Output the (x, y) coordinate of the center of the cell containing the given text.  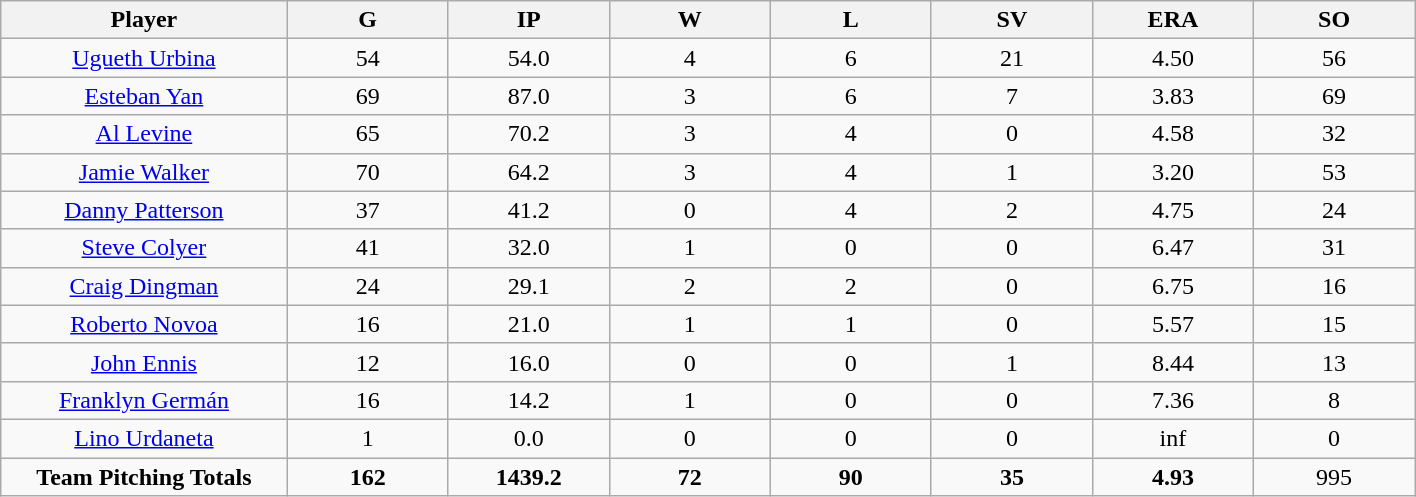
John Ennis (144, 362)
41.2 (528, 210)
32.0 (528, 248)
90 (850, 477)
G (368, 20)
SO (1334, 20)
IP (528, 20)
SV (1012, 20)
ERA (1172, 20)
7.36 (1172, 400)
41 (368, 248)
Franklyn Germán (144, 400)
Esteban Yan (144, 96)
13 (1334, 362)
37 (368, 210)
65 (368, 134)
7 (1012, 96)
3.83 (1172, 96)
70.2 (528, 134)
L (850, 20)
31 (1334, 248)
54.0 (528, 58)
6.47 (1172, 248)
16.0 (528, 362)
995 (1334, 477)
4.93 (1172, 477)
Steve Colyer (144, 248)
54 (368, 58)
35 (1012, 477)
W (690, 20)
14.2 (528, 400)
3.20 (1172, 172)
15 (1334, 324)
Player (144, 20)
21 (1012, 58)
56 (1334, 58)
87.0 (528, 96)
32 (1334, 134)
Danny Patterson (144, 210)
8.44 (1172, 362)
1439.2 (528, 477)
6.75 (1172, 286)
53 (1334, 172)
64.2 (528, 172)
12 (368, 362)
4.50 (1172, 58)
5.57 (1172, 324)
29.1 (528, 286)
Lino Urdaneta (144, 438)
0.0 (528, 438)
Jamie Walker (144, 172)
162 (368, 477)
Al Levine (144, 134)
70 (368, 172)
Roberto Novoa (144, 324)
72 (690, 477)
4.58 (1172, 134)
21.0 (528, 324)
Team Pitching Totals (144, 477)
4.75 (1172, 210)
8 (1334, 400)
Craig Dingman (144, 286)
Ugueth Urbina (144, 58)
inf (1172, 438)
